Search for the cell housing the specified text and yield its [x, y] center coordinate. 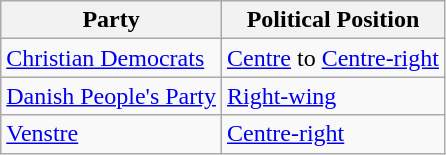
Party [112, 20]
Centre to Centre-right [332, 58]
Venstre [112, 134]
Christian Democrats [112, 58]
Centre-right [332, 134]
Political Position [332, 20]
Danish People's Party [112, 96]
Right-wing [332, 96]
